From the cell containing the given text, extract its center point as [x, y] coordinate. 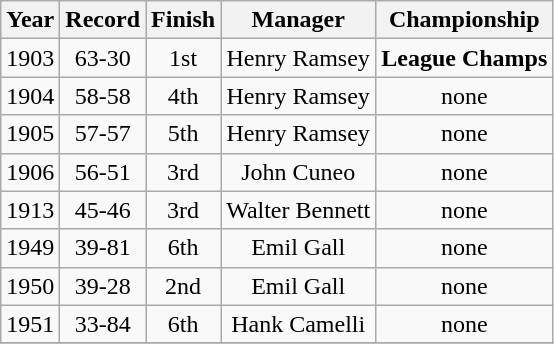
57-57 [103, 134]
John Cuneo [298, 172]
4th [184, 96]
1951 [30, 324]
Hank Camelli [298, 324]
Championship [464, 20]
63-30 [103, 58]
33-84 [103, 324]
45-46 [103, 210]
Manager [298, 20]
39-28 [103, 286]
5th [184, 134]
56-51 [103, 172]
League Champs [464, 58]
1905 [30, 134]
39-81 [103, 248]
Year [30, 20]
58-58 [103, 96]
1913 [30, 210]
1st [184, 58]
1950 [30, 286]
1903 [30, 58]
Walter Bennett [298, 210]
1906 [30, 172]
2nd [184, 286]
1904 [30, 96]
Record [103, 20]
1949 [30, 248]
Finish [184, 20]
